From the cell containing the given text, extract its center point as (X, Y) coordinate. 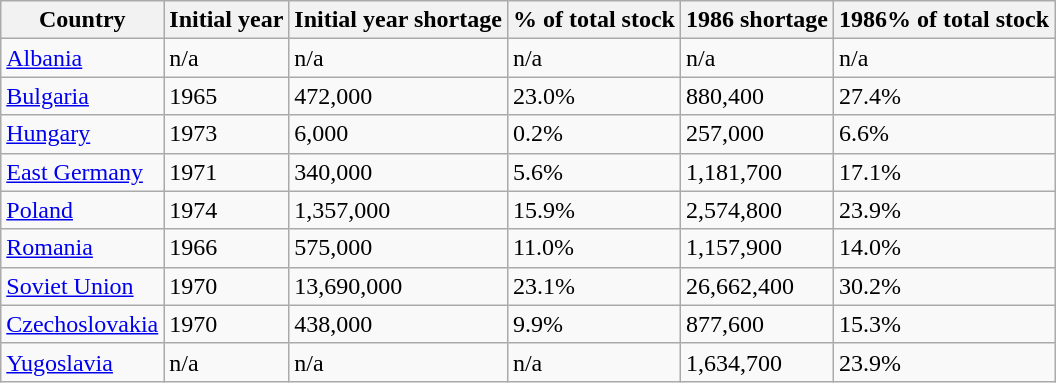
Poland (82, 210)
9.9% (594, 324)
438,000 (398, 324)
340,000 (398, 172)
257,000 (756, 134)
27.4% (944, 96)
2,574,800 (756, 210)
575,000 (398, 248)
1971 (226, 172)
% of total stock (594, 20)
1986% of total stock (944, 20)
26,662,400 (756, 286)
13,690,000 (398, 286)
1,634,700 (756, 362)
6,000 (398, 134)
Albania (82, 58)
30.2% (944, 286)
23.0% (594, 96)
472,000 (398, 96)
1974 (226, 210)
1965 (226, 96)
1966 (226, 248)
15.3% (944, 324)
0.2% (594, 134)
Initial year (226, 20)
1,157,900 (756, 248)
1,181,700 (756, 172)
Initial year shortage (398, 20)
880,400 (756, 96)
17.1% (944, 172)
Hungary (82, 134)
Soviet Union (82, 286)
15.9% (594, 210)
1,357,000 (398, 210)
877,600 (756, 324)
East Germany (82, 172)
11.0% (594, 248)
Country (82, 20)
23.1% (594, 286)
Romania (82, 248)
Bulgaria (82, 96)
5.6% (594, 172)
6.6% (944, 134)
Yugoslavia (82, 362)
14.0% (944, 248)
1973 (226, 134)
1986 shortage (756, 20)
Czechoslovakia (82, 324)
